Output the (x, y) coordinate of the center of the cell containing the given text.  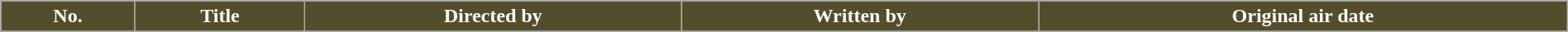
Title (220, 16)
Original air date (1303, 16)
Written by (860, 16)
Directed by (493, 16)
No. (68, 16)
